For the text-containing cell, return its midpoint in [x, y] coordinate format. 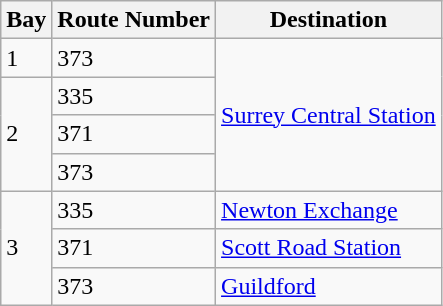
Bay [26, 20]
Newton Exchange [329, 210]
Surrey Central Station [329, 115]
2 [26, 134]
Scott Road Station [329, 248]
Destination [329, 20]
Guildford [329, 286]
1 [26, 58]
3 [26, 248]
Route Number [134, 20]
